Detect which cell encompasses the target text, then output its [x, y] center coordinate. 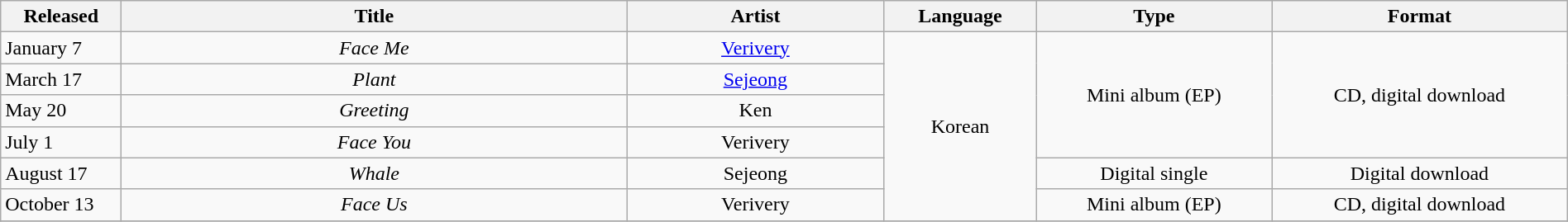
Released [61, 17]
Artist [756, 17]
January 7 [61, 48]
Format [1420, 17]
Korean [960, 126]
Whale [374, 173]
Face You [374, 142]
May 20 [61, 111]
Title [374, 17]
March 17 [61, 79]
Greeting [374, 111]
Type [1154, 17]
Ken [756, 111]
Digital single [1154, 173]
Face Us [374, 205]
July 1 [61, 142]
August 17 [61, 173]
Digital download [1420, 173]
Face Me [374, 48]
October 13 [61, 205]
Language [960, 17]
Plant [374, 79]
